For the text-containing cell, return its midpoint in [x, y] coordinate format. 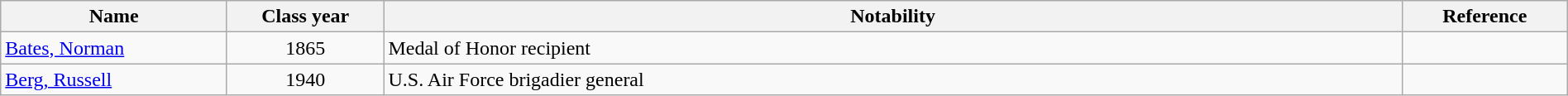
Name [114, 17]
Reference [1484, 17]
1940 [304, 79]
Notability [893, 17]
Class year [304, 17]
Bates, Norman [114, 48]
Berg, Russell [114, 79]
1865 [304, 48]
U.S. Air Force brigadier general [893, 79]
Medal of Honor recipient [893, 48]
